For the text-containing cell, return its midpoint in [x, y] coordinate format. 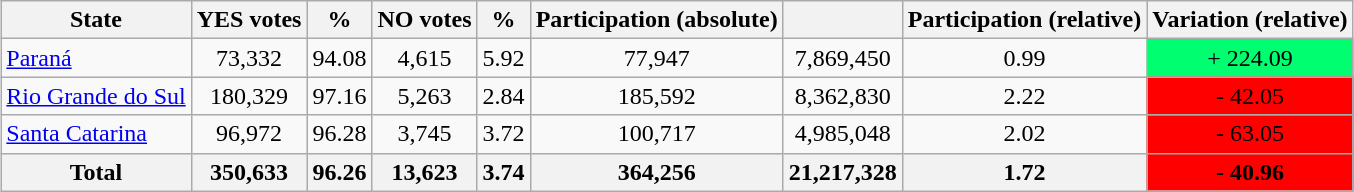
Paraná [96, 58]
8,362,830 [842, 96]
- 40.96 [1250, 172]
180,329 [249, 96]
- 63.05 [1250, 134]
2.84 [504, 96]
4,985,048 [842, 134]
94.08 [340, 58]
364,256 [656, 172]
96.26 [340, 172]
97.16 [340, 96]
350,633 [249, 172]
Participation (relative) [1024, 20]
4,615 [424, 58]
5.92 [504, 58]
Participation (absolute) [656, 20]
0.99 [1024, 58]
NO votes [424, 20]
1.72 [1024, 172]
185,592 [656, 96]
+ 224.09 [1250, 58]
21,217,328 [842, 172]
3.74 [504, 172]
Rio Grande do Sul [96, 96]
5,263 [424, 96]
77,947 [656, 58]
3.72 [504, 134]
2.02 [1024, 134]
Total [96, 172]
YES votes [249, 20]
3,745 [424, 134]
13,623 [424, 172]
73,332 [249, 58]
Variation (relative) [1250, 20]
Santa Catarina [96, 134]
96.28 [340, 134]
100,717 [656, 134]
State [96, 20]
96,972 [249, 134]
7,869,450 [842, 58]
- 42.05 [1250, 96]
2.22 [1024, 96]
